Search for the cell housing the specified text and yield its [x, y] center coordinate. 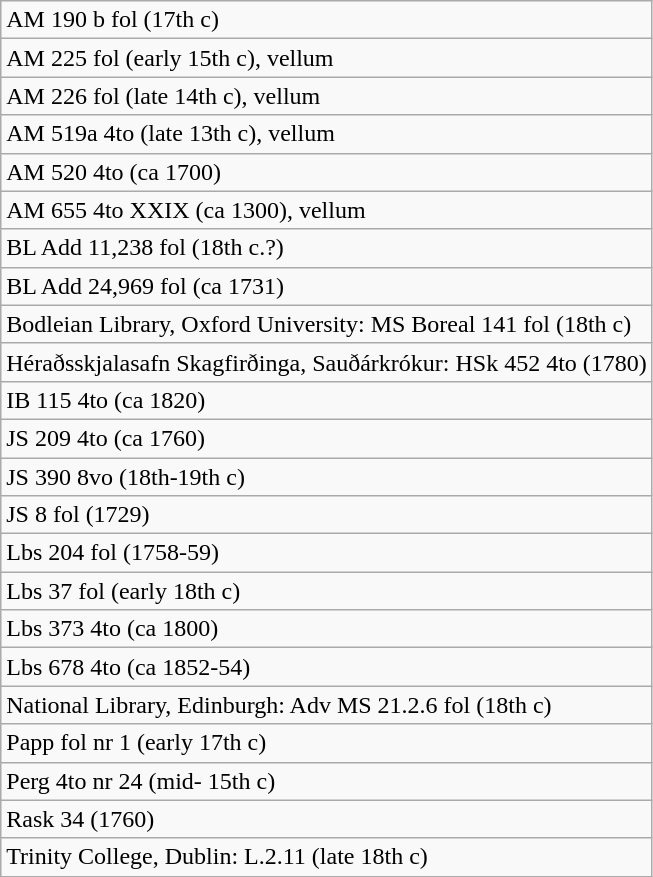
Rask 34 (1760) [327, 819]
AM 226 fol (late 14th c), vellum [327, 96]
IB 115 4to (ca 1820) [327, 400]
AM 225 fol (early 15th c), vellum [327, 58]
JS 209 4to (ca 1760) [327, 438]
Lbs 204 fol (1758-59) [327, 553]
AM 520 4to (ca 1700) [327, 172]
National Library, Edinburgh: Adv MS 21.2.6 fol (18th c) [327, 705]
Papp fol nr 1 (early 17th c) [327, 743]
BL Add 11,238 fol (18th c.?) [327, 248]
JS 8 fol (1729) [327, 515]
Lbs 37 fol (early 18th c) [327, 591]
Perg 4to nr 24 (mid- 15th c) [327, 781]
AM 519a 4to (late 13th c), vellum [327, 134]
JS 390 8vo (18th-19th c) [327, 477]
Héraðsskjalasafn Skagfirðinga, Sauðárkrókur: HSk 452 4to (1780) [327, 362]
Lbs 373 4to (ca 1800) [327, 629]
BL Add 24,969 fol (ca 1731) [327, 286]
Bodleian Library, Oxford University: MS Boreal 141 fol (18th c) [327, 324]
Trinity College, Dublin: L.2.11 (late 18th c) [327, 857]
Lbs 678 4to (ca 1852-54) [327, 667]
AM 190 b fol (17th c) [327, 20]
AM 655 4to XXIX (ca 1300), vellum [327, 210]
